Capture the cell that displays the provided text and extract its (x, y) central coordinate. 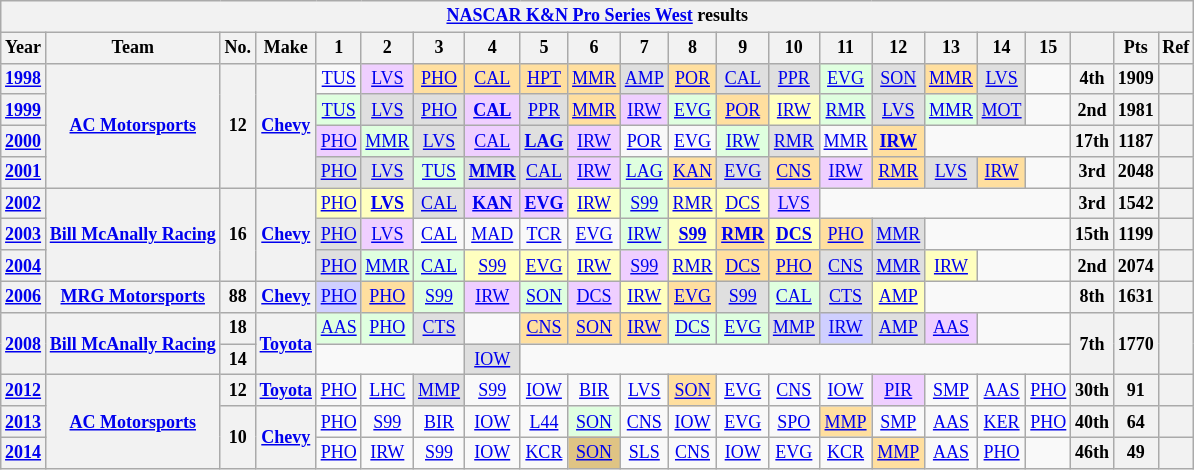
Make (286, 48)
2000 (24, 140)
4 (492, 48)
2004 (24, 266)
PIR (898, 390)
3 (440, 48)
13 (952, 48)
5 (544, 48)
2012 (24, 390)
30th (1092, 390)
4th (1092, 78)
2001 (24, 172)
16 (238, 235)
Pts (1136, 48)
1981 (1136, 110)
L44 (544, 422)
1187 (1136, 140)
15 (1048, 48)
SPO (794, 422)
2006 (24, 296)
18 (238, 328)
1631 (1136, 296)
1542 (1136, 204)
40th (1092, 422)
2014 (24, 452)
17th (1092, 140)
6 (594, 48)
9 (743, 48)
88 (238, 296)
7 (644, 48)
15th (1092, 234)
No. (238, 48)
2 (388, 48)
TCR (544, 234)
1999 (24, 110)
2008 (24, 343)
2002 (24, 204)
1998 (24, 78)
7th (1092, 343)
Year (24, 48)
8 (692, 48)
91 (1136, 390)
1 (338, 48)
1770 (1136, 343)
MOT (1002, 110)
HPT (544, 78)
LHC (388, 390)
MAD (492, 234)
2048 (1136, 172)
MRG Motorsports (132, 296)
11 (846, 48)
Team (132, 48)
8th (1092, 296)
64 (1136, 422)
2003 (24, 234)
SLS (644, 452)
46th (1092, 452)
NASCAR K&N Pro Series West results (598, 16)
49 (1136, 452)
2013 (24, 422)
2074 (1136, 266)
1199 (1136, 234)
1909 (1136, 78)
KER (1002, 422)
Ref (1176, 48)
